Capture the cell that displays the provided text and extract its [x, y] central coordinate. 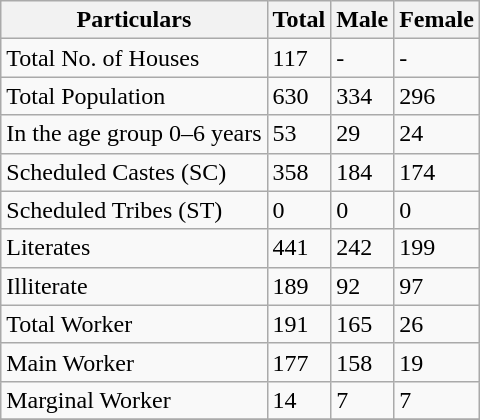
92 [362, 286]
26 [437, 324]
Scheduled Castes (SC) [134, 172]
191 [299, 324]
334 [362, 96]
158 [362, 362]
Total Worker [134, 324]
630 [299, 96]
177 [299, 362]
53 [299, 134]
242 [362, 248]
199 [437, 248]
24 [437, 134]
Scheduled Tribes (ST) [134, 210]
Marginal Worker [134, 400]
184 [362, 172]
Illiterate [134, 286]
Female [437, 20]
In the age group 0–6 years [134, 134]
189 [299, 286]
117 [299, 58]
14 [299, 400]
19 [437, 362]
97 [437, 286]
358 [299, 172]
441 [299, 248]
Total No. of Houses [134, 58]
29 [362, 134]
Total [299, 20]
Male [362, 20]
165 [362, 324]
Main Worker [134, 362]
296 [437, 96]
Total Population [134, 96]
174 [437, 172]
Literates [134, 248]
Particulars [134, 20]
